Determine the (X, Y) coordinate at the center of the cell enclosing the given text.  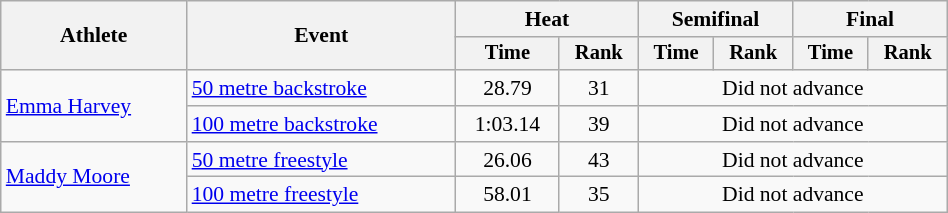
50 metre freestyle (322, 160)
Semifinal (715, 19)
39 (598, 124)
Emma Harvey (94, 106)
Event (322, 36)
Athlete (94, 36)
31 (598, 88)
28.79 (508, 88)
100 metre backstroke (322, 124)
26.06 (508, 160)
1:03.14 (508, 124)
35 (598, 195)
Heat (548, 19)
43 (598, 160)
50 metre backstroke (322, 88)
58.01 (508, 195)
100 metre freestyle (322, 195)
Maddy Moore (94, 178)
Final (870, 19)
